Identify which cell holds the provided text, then report its [x, y] central coordinate. 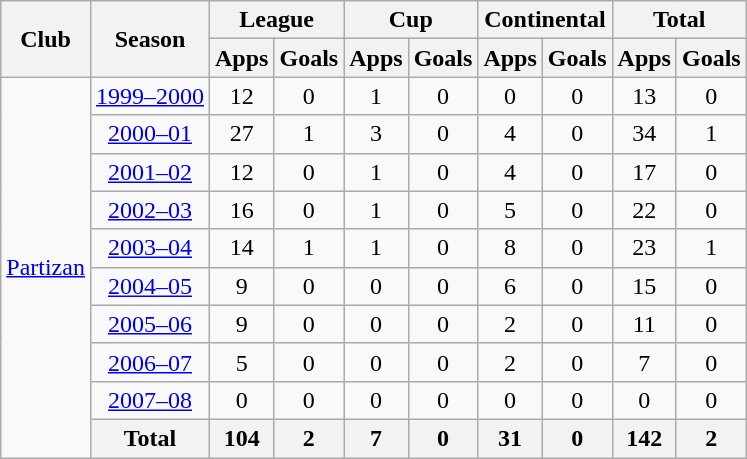
142 [644, 438]
Continental [545, 20]
31 [510, 438]
League [277, 20]
Season [150, 39]
Partizan [46, 268]
17 [644, 172]
8 [510, 248]
15 [644, 286]
104 [242, 438]
6 [510, 286]
22 [644, 210]
27 [242, 134]
2002–03 [150, 210]
Cup [411, 20]
1999–2000 [150, 96]
11 [644, 324]
2005–06 [150, 324]
2004–05 [150, 286]
23 [644, 248]
14 [242, 248]
2003–04 [150, 248]
3 [376, 134]
2007–08 [150, 400]
16 [242, 210]
Club [46, 39]
2001–02 [150, 172]
34 [644, 134]
2000–01 [150, 134]
2006–07 [150, 362]
13 [644, 96]
